Return [x, y] of the center of cell containing provided text 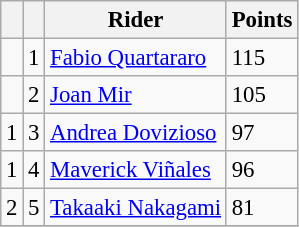
105 [262, 95]
96 [262, 170]
3 [34, 133]
81 [262, 208]
5 [34, 208]
Joan Mir [136, 95]
Rider [136, 20]
115 [262, 58]
Points [262, 20]
Andrea Dovizioso [136, 133]
97 [262, 133]
4 [34, 170]
Takaaki Nakagami [136, 208]
Fabio Quartararo [136, 58]
Maverick Viñales [136, 170]
